For the text-containing cell, return its midpoint in [X, Y] coordinate format. 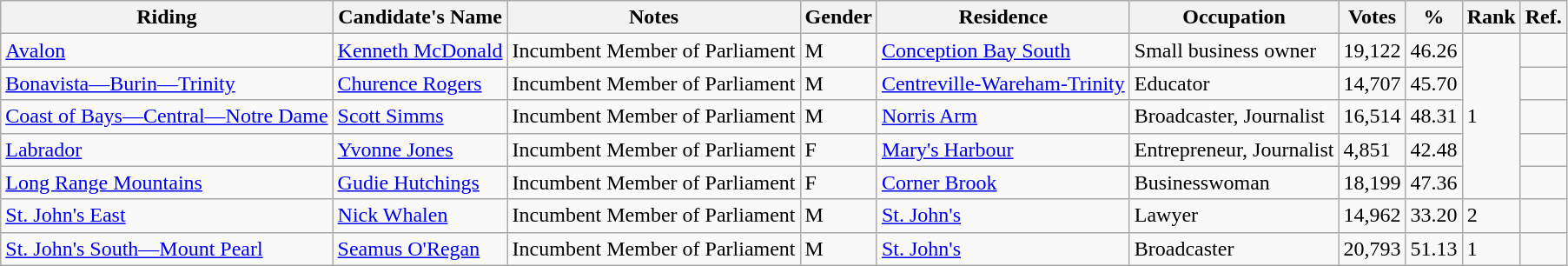
Scott Simms [420, 116]
Nick Whalen [420, 216]
Centreville-Wareham-Trinity [1002, 83]
2 [1491, 216]
48.31 [1433, 116]
Labrador [167, 150]
Avalon [167, 50]
Mary's Harbour [1002, 150]
14,962 [1373, 216]
Lawyer [1234, 216]
42.48 [1433, 150]
Coast of Bays—Central—Notre Dame [167, 116]
Kenneth McDonald [420, 50]
Gudie Hutchings [420, 183]
Rank [1491, 17]
Broadcaster [1234, 249]
Seamus O'Regan [420, 249]
% [1433, 17]
33.20 [1433, 216]
Corner Brook [1002, 183]
Churence Rogers [420, 83]
47.36 [1433, 183]
Educator [1234, 83]
Notes [653, 17]
4,851 [1373, 150]
19,122 [1373, 50]
St. John's South—Mount Pearl [167, 249]
Small business owner [1234, 50]
45.70 [1433, 83]
46.26 [1433, 50]
Residence [1002, 17]
51.13 [1433, 249]
Occupation [1234, 17]
Conception Bay South [1002, 50]
Yvonne Jones [420, 150]
Ref. [1543, 17]
16,514 [1373, 116]
14,707 [1373, 83]
18,199 [1373, 183]
Broadcaster, Journalist [1234, 116]
St. John's East [167, 216]
Votes [1373, 17]
Entrepreneur, Journalist [1234, 150]
Gender [838, 17]
Businesswoman [1234, 183]
Candidate's Name [420, 17]
Bonavista—Burin—Trinity [167, 83]
Long Range Mountains [167, 183]
Norris Arm [1002, 116]
Riding [167, 17]
20,793 [1373, 249]
